Determine the (x, y) coordinate at the center of the cell enclosing the given text.  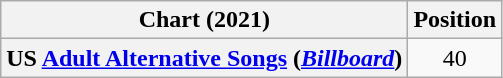
US Adult Alternative Songs (Billboard) (204, 58)
Position (455, 20)
Chart (2021) (204, 20)
40 (455, 58)
